Provide the (X, Y) coordinate of the cell's center where the given text is located.  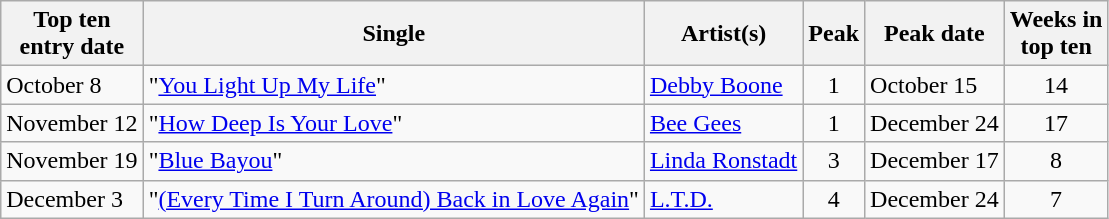
December 17 (935, 161)
7 (1056, 199)
"Blue Bayou" (394, 161)
4 (834, 199)
8 (1056, 161)
Debby Boone (723, 85)
Bee Gees (723, 123)
3 (834, 161)
17 (1056, 123)
December 3 (72, 199)
Peak date (935, 34)
"You Light Up My Life" (394, 85)
Linda Ronstadt (723, 161)
October 8 (72, 85)
Single (394, 34)
Artist(s) (723, 34)
November 12 (72, 123)
Peak (834, 34)
"How Deep Is Your Love" (394, 123)
14 (1056, 85)
"(Every Time I Turn Around) Back in Love Again" (394, 199)
Weeks intop ten (1056, 34)
Top tenentry date (72, 34)
October 15 (935, 85)
L.T.D. (723, 199)
November 19 (72, 161)
